Output the (X, Y) coordinate of the center of the cell containing the given text.  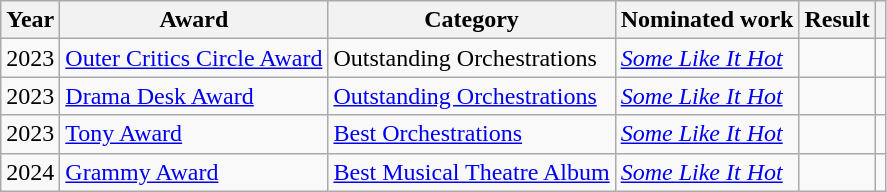
Outer Critics Circle Award (194, 58)
Grammy Award (194, 172)
Category (472, 20)
Year (30, 20)
Best Orchestrations (472, 134)
Tony Award (194, 134)
Best Musical Theatre Album (472, 172)
Nominated work (707, 20)
Drama Desk Award (194, 96)
2024 (30, 172)
Award (194, 20)
Result (837, 20)
